Provide the (X, Y) coordinate of the cell's center where the given text is located.  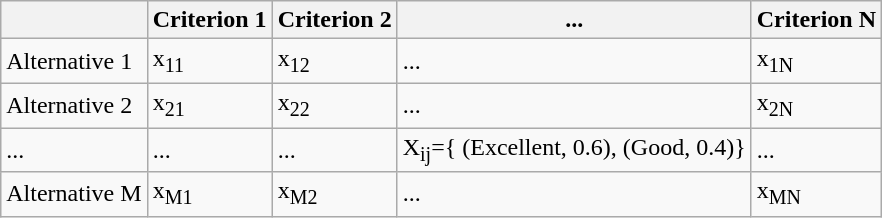
xMN (816, 194)
Xij={ (Excellent, 0.6), (Good, 0.4)} (574, 150)
Alternative 1 (74, 61)
x21 (210, 105)
xM2 (334, 194)
x12 (334, 61)
x2N (816, 105)
x1N (816, 61)
x22 (334, 105)
Criterion N (816, 20)
Criterion 2 (334, 20)
Criterion 1 (210, 20)
Alternative M (74, 194)
x11 (210, 61)
Alternative 2 (74, 105)
xM1 (210, 194)
